Locate the cell with the specified text and output its [X, Y] center coordinate. 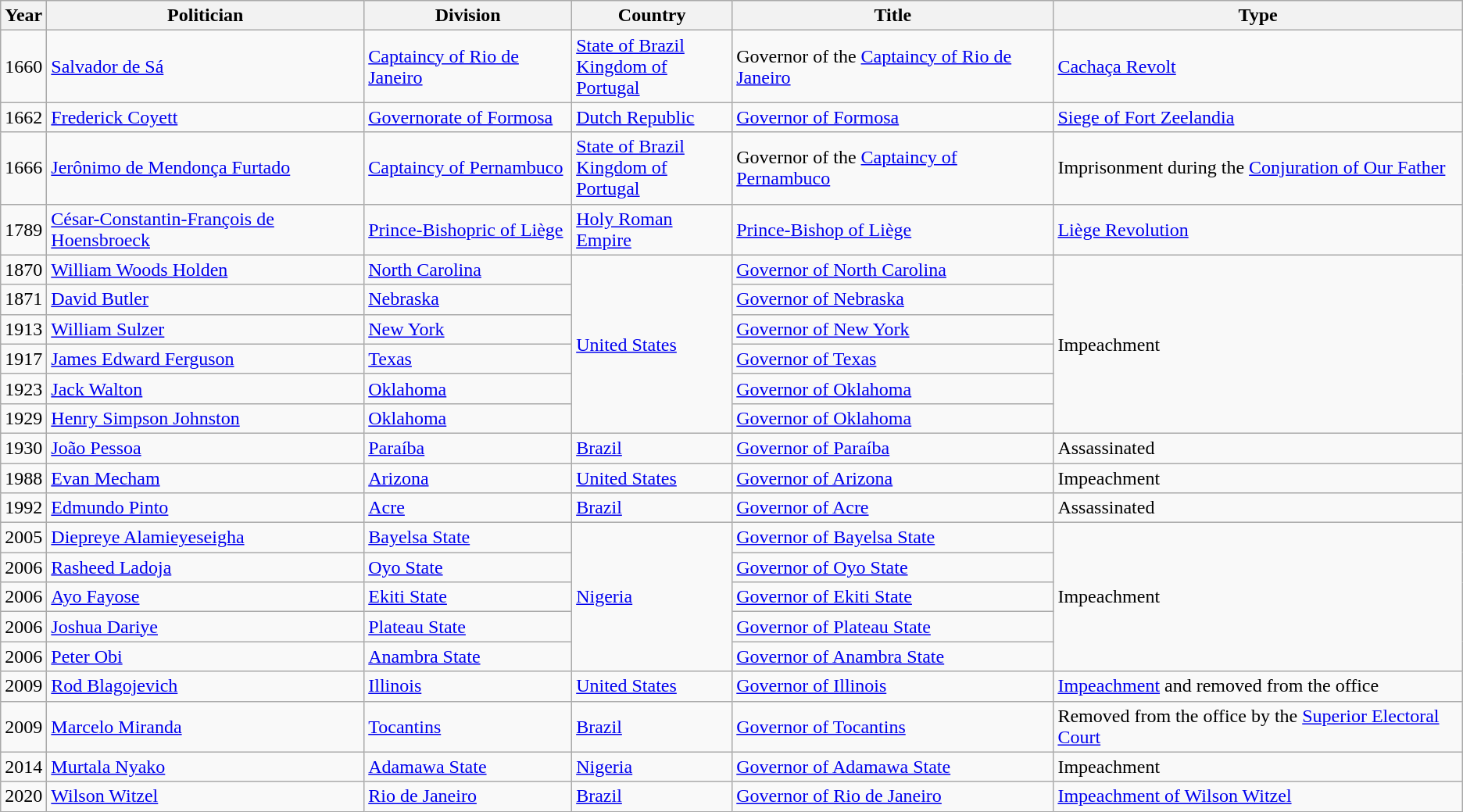
Jack Walton [206, 388]
Tocantins [468, 727]
Marcelo Miranda [206, 727]
1988 [23, 478]
Dutch Republic [652, 117]
Governor of North Carolina [892, 270]
North Carolina [468, 270]
Cachaça Revolt [1258, 66]
Edmundo Pinto [206, 508]
James Edward Ferguson [206, 359]
Ekiti State [468, 597]
Joshua Dariye [206, 627]
Governor of the Captaincy of Pernambuco [892, 168]
Governor of Acre [892, 508]
Plateau State [468, 627]
Governor of Plateau State [892, 627]
João Pessoa [206, 448]
Governor of Texas [892, 359]
1660 [23, 66]
Governor of Arizona [892, 478]
1662 [23, 117]
Captaincy of Pernambuco [468, 168]
2014 [23, 767]
Governor of Rio de Janeiro [892, 796]
1913 [23, 329]
Year [23, 16]
Governor of Illinois [892, 686]
Rio de Janeiro [468, 796]
William Woods Holden [206, 270]
Governor of Nebraska [892, 299]
1930 [23, 448]
Impeachment and removed from the office [1258, 686]
Country [652, 16]
Peter Obi [206, 656]
Governorate of Formosa [468, 117]
Captaincy of Rio de Janeiro [468, 66]
Holy Roman Empire [652, 230]
William Sulzer [206, 329]
Governor of Paraíba [892, 448]
1871 [23, 299]
Prince-Bishop of Liège [892, 230]
1992 [23, 508]
Salvador de Sá [206, 66]
Imprisonment during the Conjuration of Our Father [1258, 168]
1929 [23, 418]
2020 [23, 796]
Governor of Tocantins [892, 727]
Arizona [468, 478]
Governor of Anambra State [892, 656]
1923 [23, 388]
Wilson Witzel [206, 796]
Rasheed Ladoja [206, 567]
Evan Mecham [206, 478]
Governor of the Captaincy of Rio de Janeiro [892, 66]
1917 [23, 359]
César-Constantin-François de Hoensbroeck [206, 230]
Division [468, 16]
Adamawa State [468, 767]
Liège Revolution [1258, 230]
Governor of Bayelsa State [892, 538]
Politician [206, 16]
Bayelsa State [468, 538]
Texas [468, 359]
Anambra State [468, 656]
New York [468, 329]
Ayo Fayose [206, 597]
Paraíba [468, 448]
Removed from the office by the Superior Electoral Court [1258, 727]
Governor of New York [892, 329]
Type [1258, 16]
Acre [468, 508]
Illinois [468, 686]
Impeachment of Wilson Witzel [1258, 796]
Prince-Bishopric of Liège [468, 230]
Jerônimo de Mendonça Furtado [206, 168]
Diepreye Alamieyeseigha [206, 538]
Murtala Nyako [206, 767]
Governor of Oyo State [892, 567]
1666 [23, 168]
Siege of Fort Zeelandia [1258, 117]
Governor of Adamawa State [892, 767]
1870 [23, 270]
Henry Simpson Johnston [206, 418]
Rod Blagojevich [206, 686]
Oyo State [468, 567]
2005 [23, 538]
Nebraska [468, 299]
Frederick Coyett [206, 117]
Governor of Ekiti State [892, 597]
Governor of Formosa [892, 117]
David Butler [206, 299]
Title [892, 16]
1789 [23, 230]
